Provide the [x, y] coordinate of the cell's center where the given text is located.  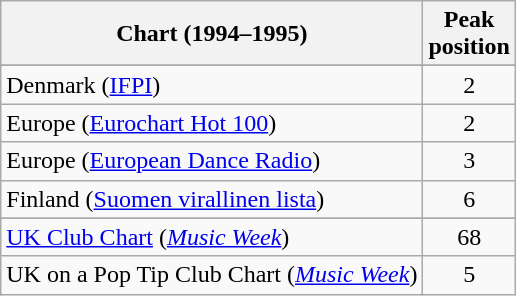
Europe (Eurochart Hot 100) [212, 123]
6 [469, 199]
68 [469, 237]
5 [469, 275]
3 [469, 161]
Europe (European Dance Radio) [212, 161]
UK on a Pop Tip Club Chart (Music Week) [212, 275]
Finland (Suomen virallinen lista) [212, 199]
Peakposition [469, 34]
UK Club Chart (Music Week) [212, 237]
Chart (1994–1995) [212, 34]
Denmark (IFPI) [212, 85]
